Capture the cell that displays the provided text and extract its [X, Y] central coordinate. 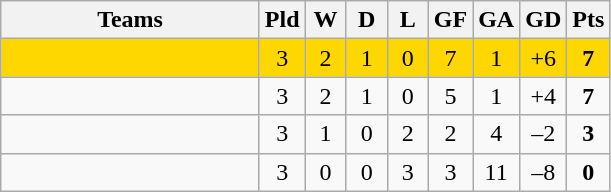
D [366, 20]
+6 [544, 58]
–2 [544, 134]
L [408, 20]
–8 [544, 172]
Pld [282, 20]
GA [496, 20]
W [326, 20]
+4 [544, 96]
GD [544, 20]
4 [496, 134]
GF [450, 20]
5 [450, 96]
Teams [130, 20]
11 [496, 172]
Pts [588, 20]
